Locate the cell with the specified text and output its [X, Y] center coordinate. 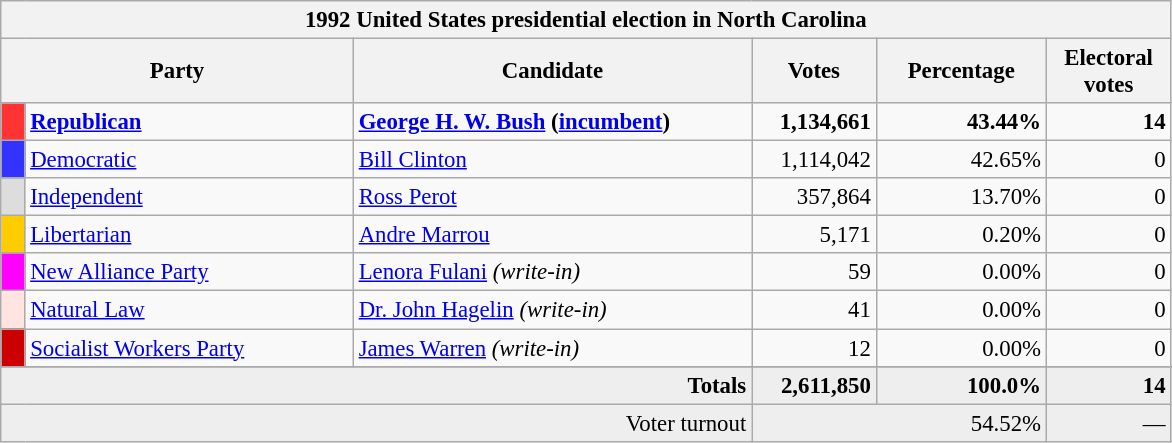
Votes [814, 72]
James Warren (write-in) [552, 348]
1,134,661 [814, 122]
Percentage [961, 72]
43.44% [961, 122]
Ross Perot [552, 197]
Republican [189, 122]
Democratic [189, 160]
5,171 [814, 235]
41 [814, 310]
59 [814, 273]
George H. W. Bush (incumbent) [552, 122]
12 [814, 348]
Independent [189, 197]
1992 United States presidential election in North Carolina [586, 20]
Socialist Workers Party [189, 348]
— [1108, 423]
100.0% [961, 385]
42.65% [961, 160]
Voter turnout [376, 423]
Dr. John Hagelin (write-in) [552, 310]
1,114,042 [814, 160]
Lenora Fulani (write-in) [552, 273]
0.20% [961, 235]
Candidate [552, 72]
Natural Law [189, 310]
Bill Clinton [552, 160]
New Alliance Party [189, 273]
54.52% [900, 423]
Party [178, 72]
Andre Marrou [552, 235]
13.70% [961, 197]
Electoral votes [1108, 72]
357,864 [814, 197]
2,611,850 [814, 385]
Libertarian [189, 235]
Totals [376, 385]
